Detect which cell encompasses the target text, then output its (x, y) center coordinate. 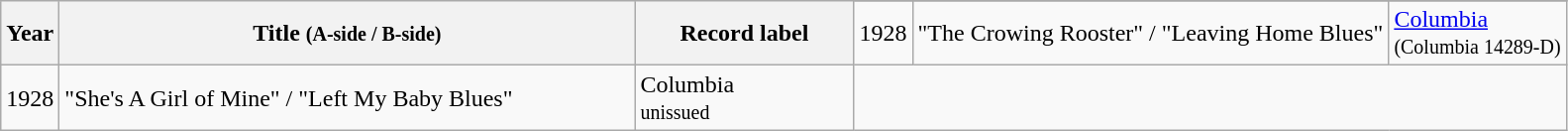
Record label (745, 34)
Columbia(Columbia 14289-D) (1478, 34)
Title (A-side / B-side) (347, 34)
"The Crowing Rooster" / "Leaving Home Blues" (1151, 34)
"She's A Girl of Mine" / "Left My Baby Blues" (347, 97)
Columbiaunissued (745, 97)
Year (30, 34)
